From the cell containing the given text, extract its center point as (x, y) coordinate. 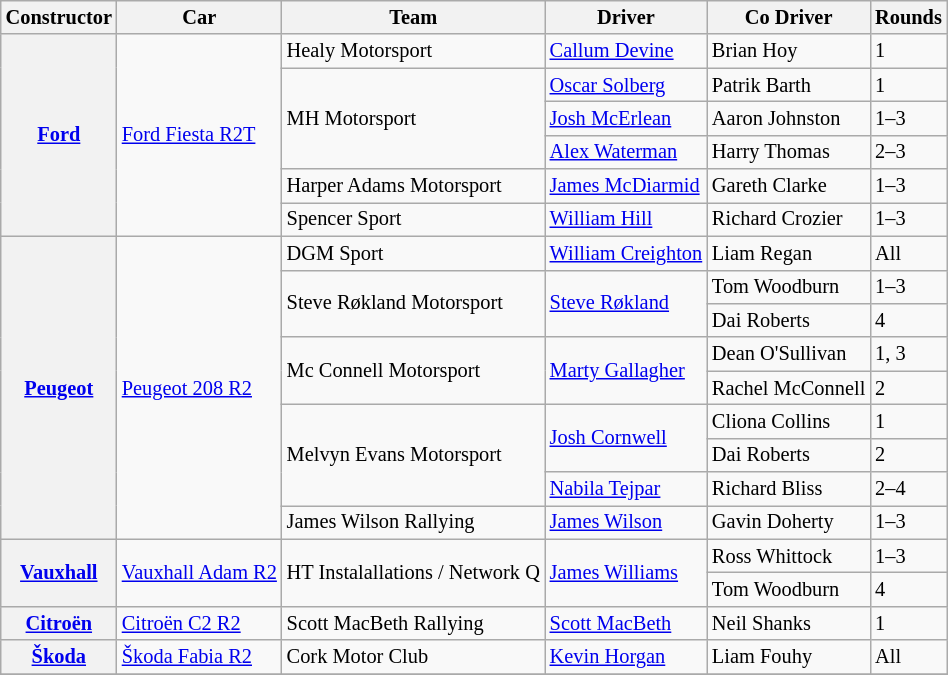
Liam Fouhy (788, 657)
Vauxhall Adam R2 (200, 572)
James Wilson (626, 522)
Team (414, 17)
Peugeot (59, 388)
HT Instalallations / Network Q (414, 572)
Peugeot 208 R2 (200, 388)
Richard Bliss (788, 489)
Spencer Sport (414, 219)
Steve Røkland (626, 304)
Healy Motorsport (414, 51)
Rachel McConnell (788, 388)
Rounds (908, 17)
Neil Shanks (788, 623)
Co Driver (788, 17)
1, 3 (908, 354)
MH Motorsport (414, 118)
2–4 (908, 489)
Gareth Clarke (788, 186)
Josh Cornwell (626, 438)
Cork Motor Club (414, 657)
Driver (626, 17)
Brian Hoy (788, 51)
Ross Whittock (788, 556)
Car (200, 17)
DGM Sport (414, 253)
Callum Devine (626, 51)
Harper Adams Motorsport (414, 186)
Kevin Horgan (626, 657)
James McDiarmid (626, 186)
Patrik Barth (788, 85)
Aaron Johnston (788, 118)
Alex Waterman (626, 152)
James Wilson Rallying (414, 522)
Citroën (59, 623)
Gavin Doherty (788, 522)
Dean O'Sullivan (788, 354)
Ford (59, 135)
Cliona Collins (788, 421)
William Creighton (626, 253)
Scott MacBeth (626, 623)
Richard Crozier (788, 219)
Vauxhall (59, 572)
Nabila Tejpar (626, 489)
Oscar Solberg (626, 85)
James Williams (626, 572)
2–3 (908, 152)
William Hill (626, 219)
Škoda Fabia R2 (200, 657)
Steve Røkland Motorsport (414, 304)
Škoda (59, 657)
Ford Fiesta R2T (200, 135)
Melvyn Evans Motorsport (414, 454)
Citroën C2 R2 (200, 623)
Constructor (59, 17)
Marty Gallagher (626, 370)
Harry Thomas (788, 152)
Scott MacBeth Rallying (414, 623)
Liam Regan (788, 253)
Josh McErlean (626, 118)
Mc Connell Motorsport (414, 370)
